Provide the (x, y) coordinate of the cell's center where the given text is located.  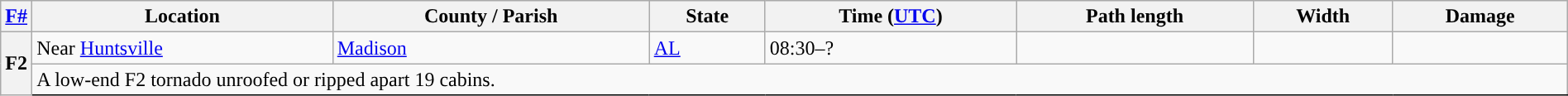
F# (17, 17)
Damage (1480, 17)
County / Parish (491, 17)
A low-end F2 tornado unroofed or ripped apart 19 cabins. (801, 79)
Path length (1135, 17)
Width (1323, 17)
Near Huntsville (183, 48)
08:30–? (890, 48)
AL (707, 48)
Madison (491, 48)
Time (UTC) (890, 17)
Location (183, 17)
F2 (17, 64)
State (707, 17)
